Capture the cell that displays the provided text and extract its [x, y] central coordinate. 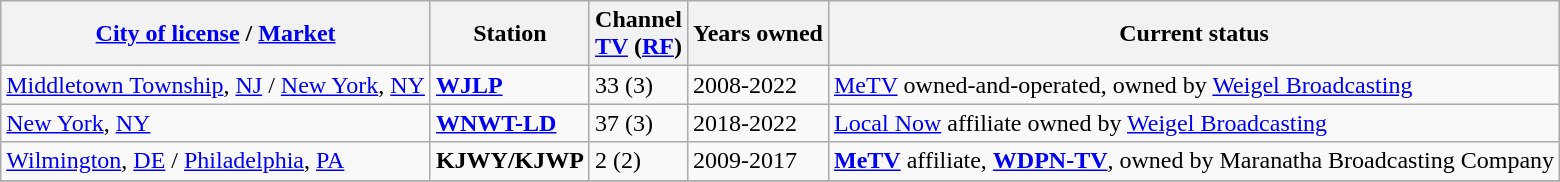
2018-2022 [758, 123]
Current status [1194, 34]
Wilmington, DE / Philadelphia, PA [216, 161]
MeTV owned-and-operated, owned by Weigel Broadcasting [1194, 85]
37 (3) [638, 123]
Years owned [758, 34]
WJLP [510, 85]
2 (2) [638, 161]
MeTV affiliate, WDPN-TV, owned by Maranatha Broadcasting Company [1194, 161]
ChannelTV (RF) [638, 34]
WNWT-LD [510, 123]
Station [510, 34]
2008-2022 [758, 85]
2009-2017 [758, 161]
New York, NY [216, 123]
City of license / Market [216, 34]
Middletown Township, NJ / New York, NY [216, 85]
33 (3) [638, 85]
KJWY/KJWP [510, 161]
Local Now affiliate owned by Weigel Broadcasting [1194, 123]
